Determine the [X, Y] coordinate at the center of the cell enclosing the given text.  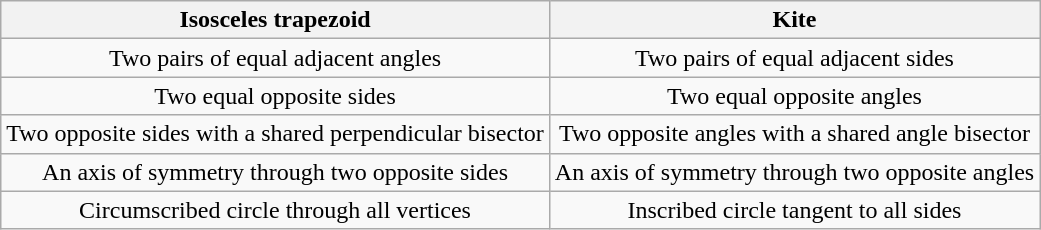
Isosceles trapezoid [276, 20]
An axis of symmetry through two opposite angles [794, 172]
Two equal opposite angles [794, 96]
Inscribed circle tangent to all sides [794, 210]
Two pairs of equal adjacent angles [276, 58]
Two pairs of equal adjacent sides [794, 58]
Two opposite sides with a shared perpendicular bisector [276, 134]
Two opposite angles with a shared angle bisector [794, 134]
Two equal opposite sides [276, 96]
Circumscribed circle through all vertices [276, 210]
Kite [794, 20]
An axis of symmetry through two opposite sides [276, 172]
